Capture the cell that displays the provided text and extract its [X, Y] central coordinate. 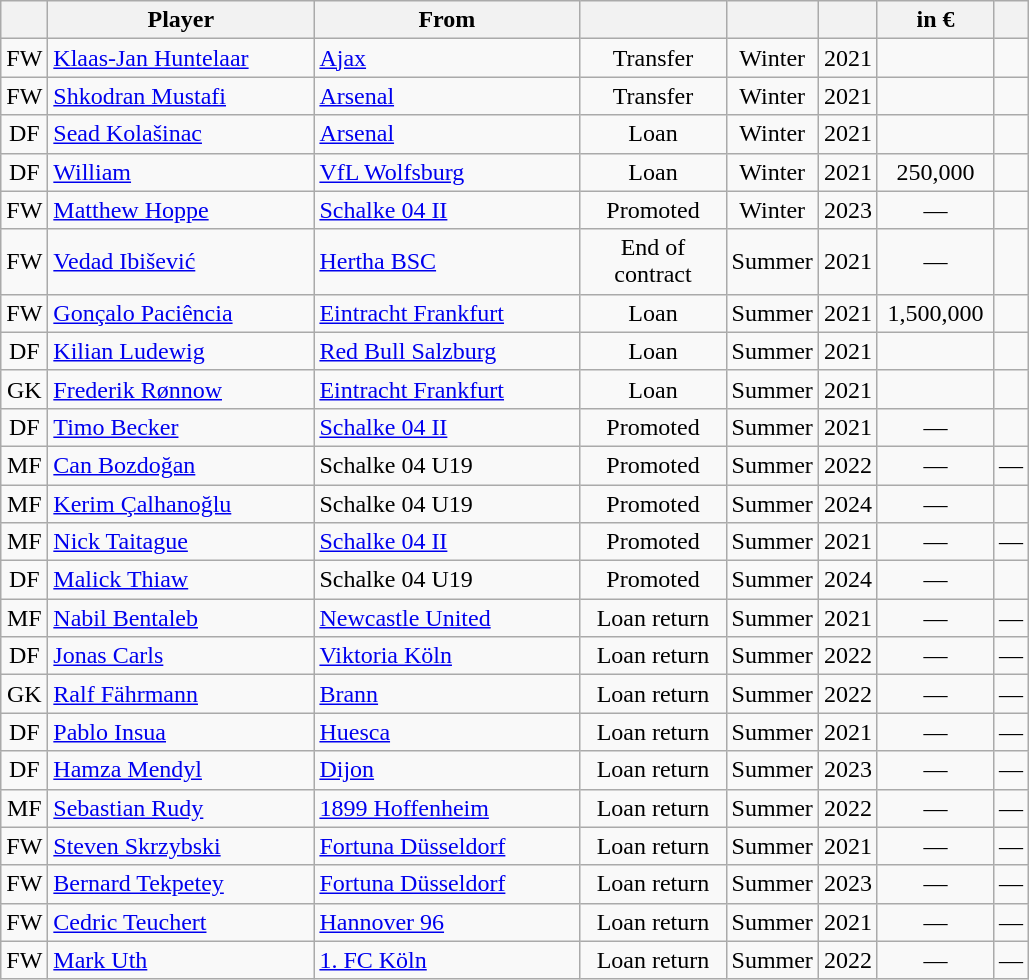
VfL Wolfsburg [447, 172]
Mark Uth [181, 960]
Kerim Çalhanoğlu [181, 503]
Sebastian Rudy [181, 808]
Ajax [447, 58]
Matthew Hoppe [181, 210]
Bernard Tekpetey [181, 884]
1. FC Köln [447, 960]
Can Bozdoğan [181, 465]
William [181, 172]
Klaas-Jan Huntelaar [181, 58]
Hamza Mendyl [181, 770]
Vedad Ibišević [181, 262]
Steven Skrzybski [181, 846]
End of contract [653, 262]
1899 Hoffenheim [447, 808]
Viktoria Köln [447, 656]
Sead Kolašinac [181, 134]
Ralf Fährmann [181, 694]
Timo Becker [181, 427]
Player [181, 20]
Newcastle United [447, 618]
Frederik Rønnow [181, 389]
Pablo Insua [181, 732]
1,500,000 [935, 313]
Hannover 96 [447, 922]
Hertha BSC [447, 262]
Shkodran Mustafi [181, 96]
Kilian Ludewig [181, 351]
Gonçalo Paciência [181, 313]
in € [935, 20]
Huesca [447, 732]
Brann [447, 694]
Dijon [447, 770]
Nick Taitague [181, 542]
Red Bull Salzburg [447, 351]
Malick Thiaw [181, 580]
Nabil Bentaleb [181, 618]
Jonas Carls [181, 656]
Cedric Teuchert [181, 922]
250,000 [935, 172]
From [447, 20]
